Output the [X, Y] coordinate of the center of the cell containing the given text.  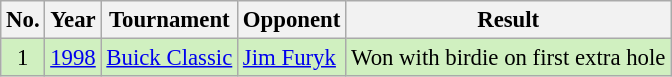
Result [508, 20]
Tournament [170, 20]
Year [73, 20]
Won with birdie on first extra hole [508, 58]
Opponent [292, 20]
Buick Classic [170, 58]
No. [23, 20]
Jim Furyk [292, 58]
1998 [73, 58]
1 [23, 58]
